Provide the [x, y] coordinate of the cell's center where the given text is located.  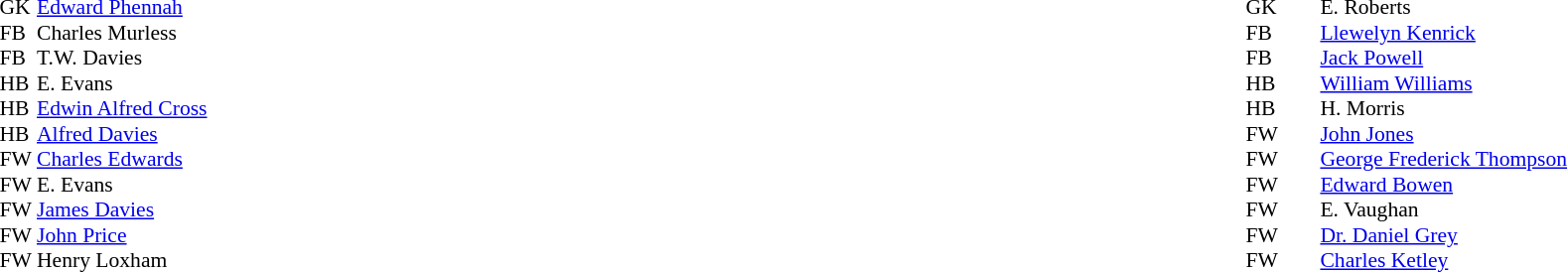
Dr. Daniel Grey [1444, 235]
Edward Bowen [1444, 185]
Jack Powell [1444, 59]
H. Morris [1444, 108]
T.W. Davies [121, 59]
Llewelyn Kenrick [1444, 33]
John Price [121, 235]
James Davies [121, 209]
Edwin Alfred Cross [121, 108]
Charles Murless [121, 33]
E. Vaughan [1444, 209]
William Williams [1444, 83]
Alfred Davies [121, 134]
George Frederick Thompson [1444, 160]
Charles Edwards [121, 160]
John Jones [1444, 134]
